Capture the cell that displays the provided text and extract its [x, y] central coordinate. 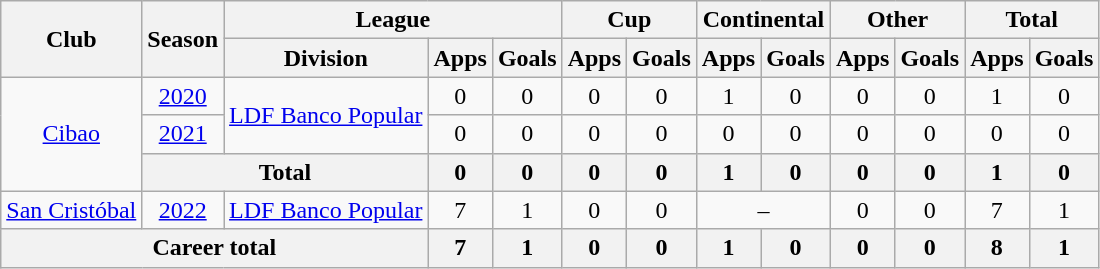
2021 [183, 134]
2022 [183, 210]
Cibao [72, 134]
Continental [763, 20]
San Cristóbal [72, 210]
League [394, 20]
Cup [629, 20]
Other [897, 20]
8 [997, 248]
Division [326, 58]
Career total [214, 248]
– [763, 210]
Club [72, 39]
2020 [183, 96]
Season [183, 39]
